Scan for the cell matching the given text and deliver its (x, y) coordinate at center. 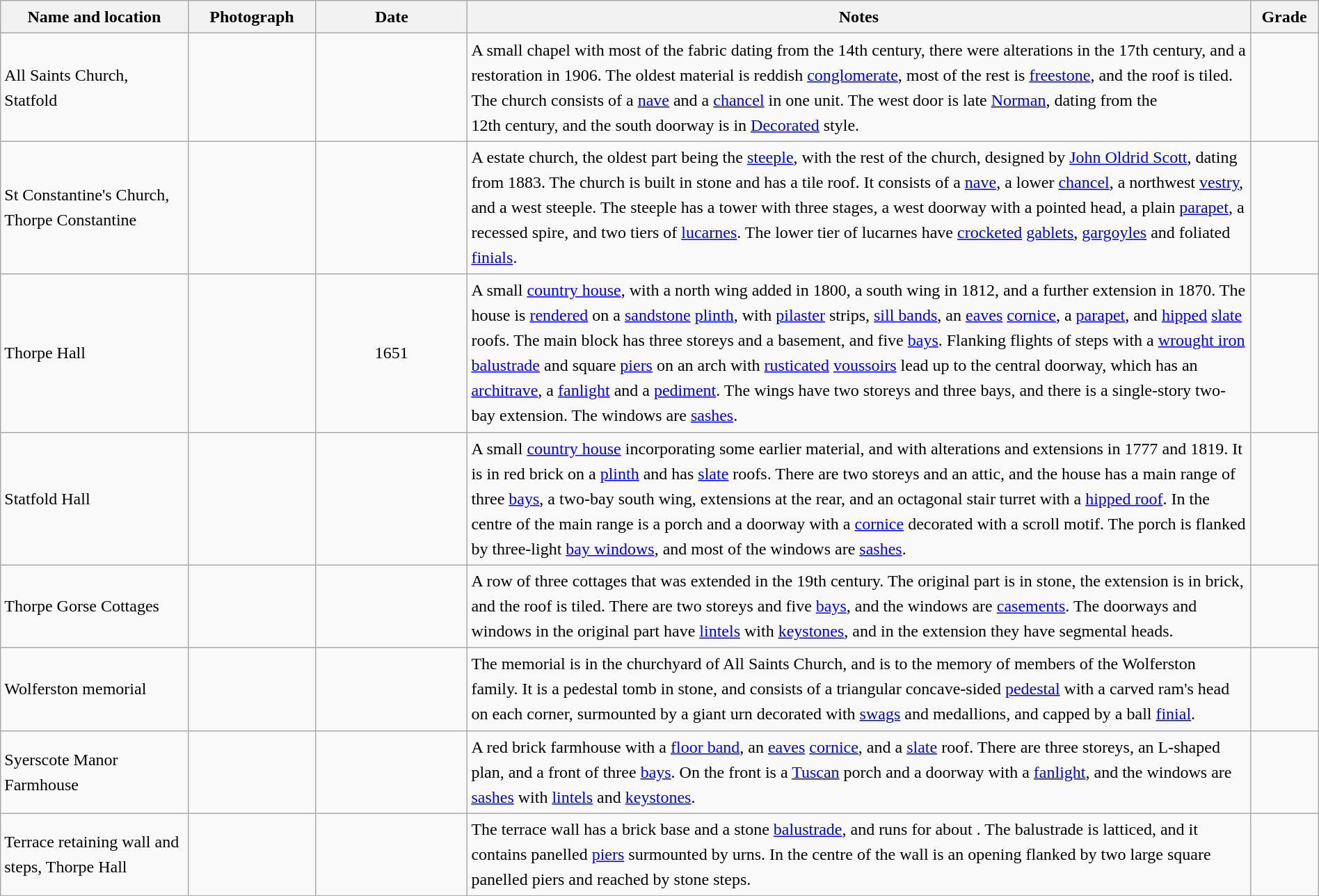
Wolferston memorial (95, 689)
1651 (392, 353)
Grade (1284, 17)
Statfold Hall (95, 498)
Terrace retaining wall and steps, Thorpe Hall (95, 854)
Name and location (95, 17)
St Constantine's Church, Thorpe Constantine (95, 207)
Date (392, 17)
Notes (858, 17)
Photograph (252, 17)
Syerscote Manor Farmhouse (95, 772)
Thorpe Gorse Cottages (95, 607)
Thorpe Hall (95, 353)
All Saints Church, Statfold (95, 88)
